Search for the cell housing the specified text and yield its (X, Y) center coordinate. 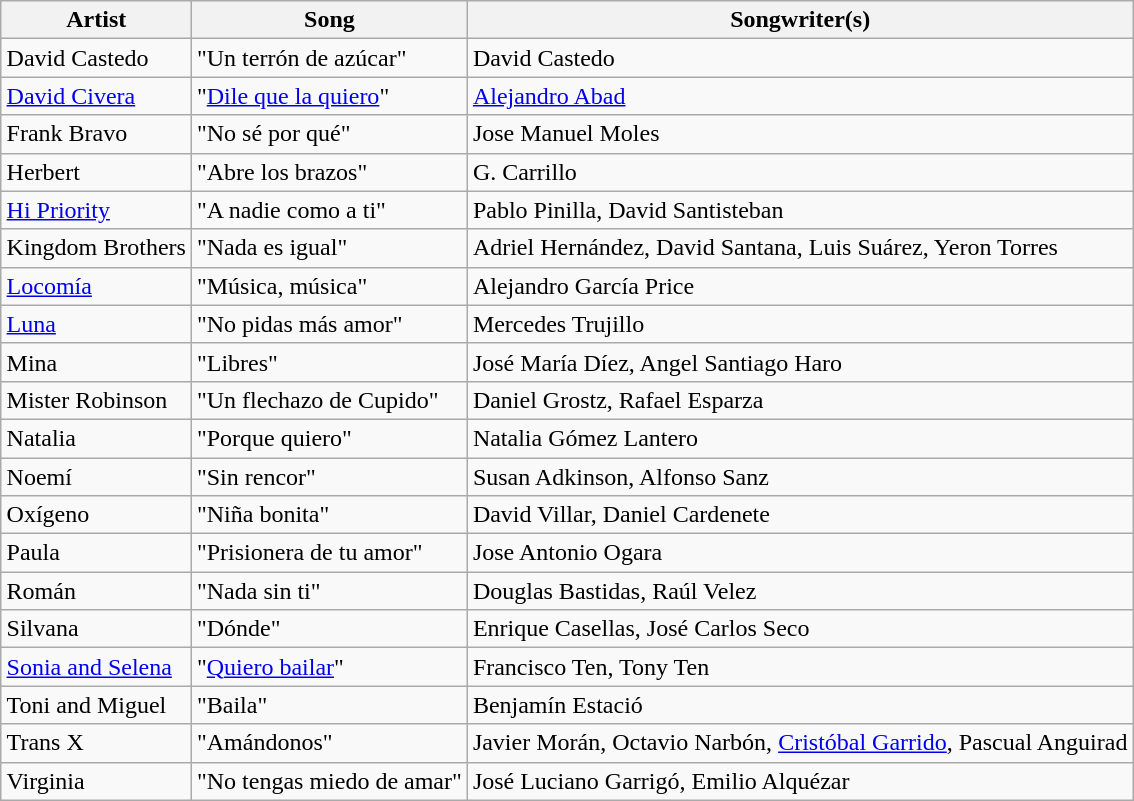
Benjamín Estació (800, 705)
Douglas Bastidas, Raúl Velez (800, 591)
Kingdom Brothers (96, 248)
Frank Bravo (96, 134)
Enrique Casellas, José Carlos Seco (800, 629)
Javier Morán, Octavio Narbón, Cristóbal Garrido, Pascual Anguirad (800, 743)
"Música, música" (329, 286)
"Niña bonita" (329, 515)
"Abre los brazos" (329, 172)
Alejandro Abad (800, 96)
Noemí (96, 477)
"Amándonos" (329, 743)
José Luciano Garrigó, Emilio Alquézar (800, 781)
"Nada sin ti" (329, 591)
"Un terrón de azúcar" (329, 58)
"Dile que la quiero" (329, 96)
G. Carrillo (800, 172)
"Prisionera de tu amor" (329, 553)
Luna (96, 324)
Silvana (96, 629)
"Un flechazo de Cupido" (329, 400)
Jose Manuel Moles (800, 134)
Paula (96, 553)
"No pidas más amor" (329, 324)
Adriel Hernández, David Santana, Luis Suárez, Yeron Torres (800, 248)
Mina (96, 362)
Locomía (96, 286)
Natalia Gómez Lantero (800, 438)
Sonia and Selena (96, 667)
"Sin rencor" (329, 477)
Natalia (96, 438)
Francisco Ten, Tony Ten (800, 667)
Alejandro García Price (800, 286)
José María Díez, Angel Santiago Haro (800, 362)
Pablo Pinilla, David Santisteban (800, 210)
Toni and Miguel (96, 705)
Jose Antonio Ogara (800, 553)
"Porque quiero" (329, 438)
Oxígeno (96, 515)
"Baila" (329, 705)
Daniel Grostz, Rafael Esparza (800, 400)
Susan Adkinson, Alfonso Sanz (800, 477)
Trans X (96, 743)
Román (96, 591)
"Quiero bailar" (329, 667)
Songwriter(s) (800, 20)
David Villar, Daniel Cardenete (800, 515)
Mercedes Trujillo (800, 324)
"No sé por qué" (329, 134)
"No tengas miedo de amar" (329, 781)
"Nada es igual" (329, 248)
Mister Robinson (96, 400)
"Dónde" (329, 629)
David Civera (96, 96)
"Libres" (329, 362)
Artist (96, 20)
Song (329, 20)
Hi Priority (96, 210)
"A nadie como a ti" (329, 210)
Herbert (96, 172)
Virginia (96, 781)
